Output the (x, y) coordinate of the center of the cell containing the given text.  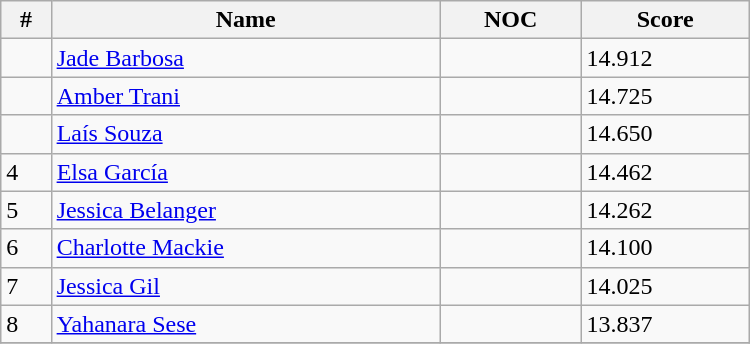
14.912 (665, 58)
14.100 (665, 248)
13.837 (665, 324)
# (26, 20)
Jade Barbosa (246, 58)
Yahanara Sese (246, 324)
14.725 (665, 96)
5 (26, 210)
Laís Souza (246, 134)
Jessica Belanger (246, 210)
NOC (510, 20)
Amber Trani (246, 96)
14.025 (665, 286)
14.262 (665, 210)
Jessica Gil (246, 286)
7 (26, 286)
8 (26, 324)
Elsa García (246, 172)
6 (26, 248)
Charlotte Mackie (246, 248)
4 (26, 172)
14.650 (665, 134)
14.462 (665, 172)
Score (665, 20)
Name (246, 20)
